Pinpoint the cell where the given text exists, returning its [x, y] midpoint coordinate. 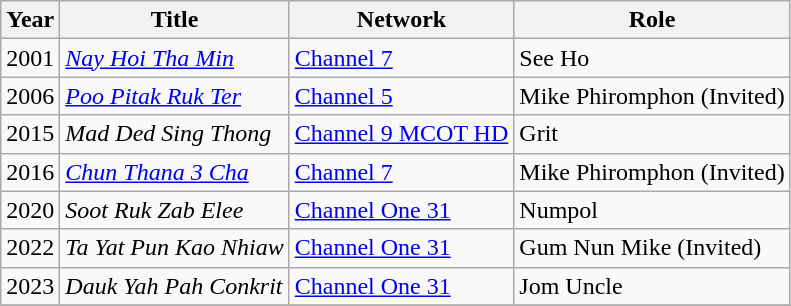
Grit [652, 134]
2023 [30, 286]
Ta Yat Pun Kao Nhiaw [174, 248]
Title [174, 20]
2006 [30, 96]
Chun Thana 3 Cha [174, 172]
Soot Ruk Zab Elee [174, 210]
2020 [30, 210]
Poo Pitak Ruk Ter [174, 96]
See Ho [652, 58]
Channel 9 MCOT HD [402, 134]
Network [402, 20]
2016 [30, 172]
Year [30, 20]
2022 [30, 248]
Mad Ded Sing Thong [174, 134]
Numpol [652, 210]
Nay Hoi Tha Min [174, 58]
Channel 5 [402, 96]
2001 [30, 58]
2015 [30, 134]
Jom Uncle [652, 286]
Role [652, 20]
Dauk Yah Pah Conkrit [174, 286]
Gum Nun Mike (Invited) [652, 248]
